Find where the given text appears and provide that cell's center as [x, y] coordinate. 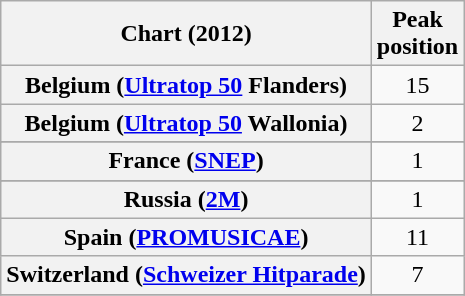
7 [417, 275]
Russia (2M) [186, 199]
Chart (2012) [186, 34]
Spain (PROMUSICAE) [186, 237]
15 [417, 85]
Belgium (Ultratop 50 Wallonia) [186, 123]
France (SNEP) [186, 161]
Switzerland (Schweizer Hitparade) [186, 275]
11 [417, 237]
2 [417, 123]
Belgium (Ultratop 50 Flanders) [186, 85]
Peakposition [417, 34]
